Capture the cell that displays the provided text and extract its (X, Y) central coordinate. 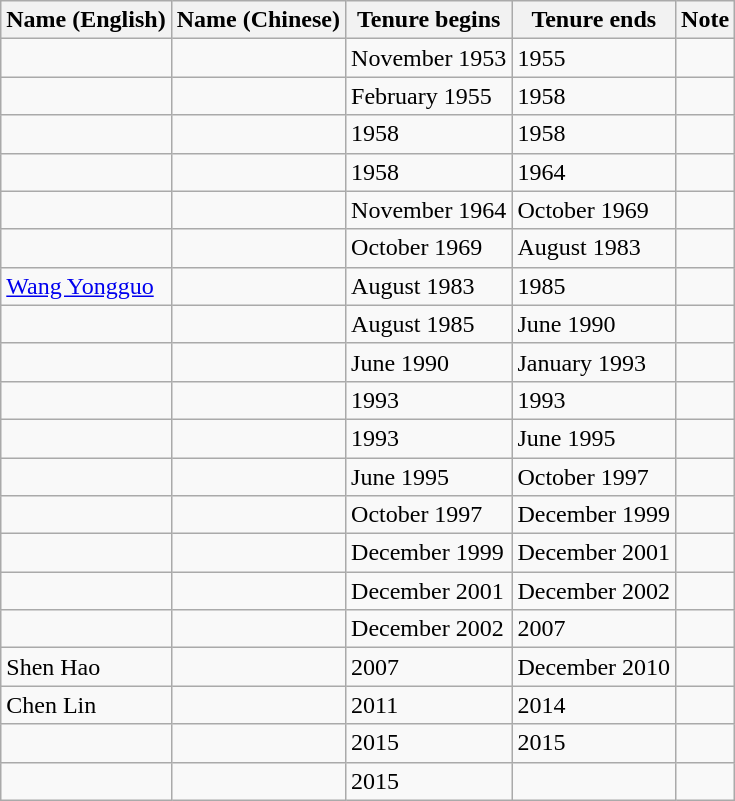
Chen Lin (86, 705)
1955 (594, 58)
August 1985 (429, 324)
Wang Yongguo (86, 286)
Name (English) (86, 20)
Name (Chinese) (258, 20)
November 1953 (429, 58)
Tenure ends (594, 20)
1985 (594, 286)
Shen Hao (86, 667)
2011 (429, 705)
1964 (594, 172)
November 1964 (429, 210)
Tenure begins (429, 20)
Note (706, 20)
February 1955 (429, 96)
January 1993 (594, 362)
December 2010 (594, 667)
2014 (594, 705)
